Output the (X, Y) coordinate of the center of the cell containing the given text.  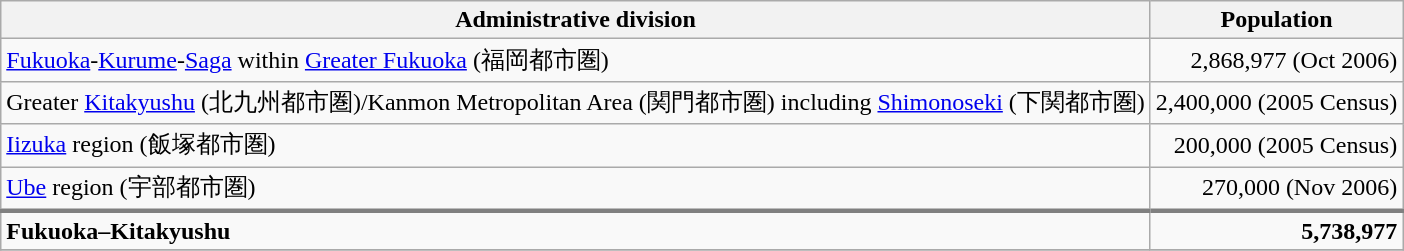
5,738,977 (1276, 231)
Administrative division (576, 20)
Iizuka region (飯塚都市圏) (576, 146)
Fukuoka–Kitakyushu (576, 231)
Ube region (宇部都市圏) (576, 188)
Greater Kitakyushu (北九州都市圏)/Kanmon Metropolitan Area (関門都市圏) including Shimonoseki (下関都市圏) (576, 102)
2,868,977 (Oct 2006) (1276, 60)
2,400,000 (2005 Census) (1276, 102)
Population (1276, 20)
200,000 (2005 Census) (1276, 146)
Fukuoka-Kurume-Saga within Greater Fukuoka (福岡都市圏) (576, 60)
270,000 (Nov 2006) (1276, 188)
